Pinpoint the cell where the given text exists, returning its [x, y] midpoint coordinate. 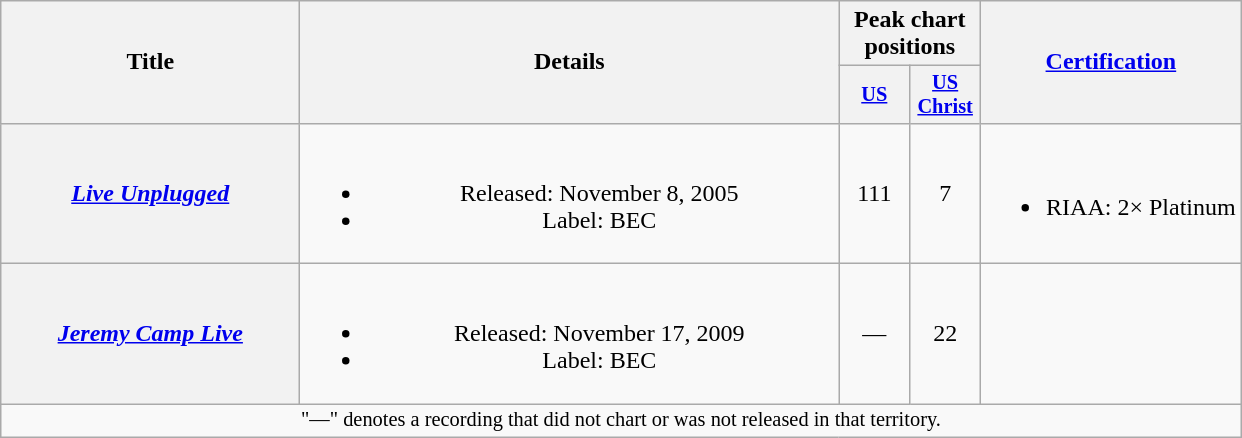
Released: November 8, 2005Label: BEC [570, 193]
Released: November 17, 2009Label: BEC [570, 334]
US [874, 95]
Title [150, 62]
22 [946, 334]
Peak chart positions [910, 34]
"—" denotes a recording that did not chart or was not released in that territory. [621, 421]
Details [570, 62]
— [874, 334]
Certification [1112, 62]
111 [874, 193]
Live Unplugged [150, 193]
USChrist [946, 95]
Jeremy Camp Live [150, 334]
RIAA: 2× Platinum [1112, 193]
7 [946, 193]
